Detect which cell encompasses the target text, then output its (x, y) center coordinate. 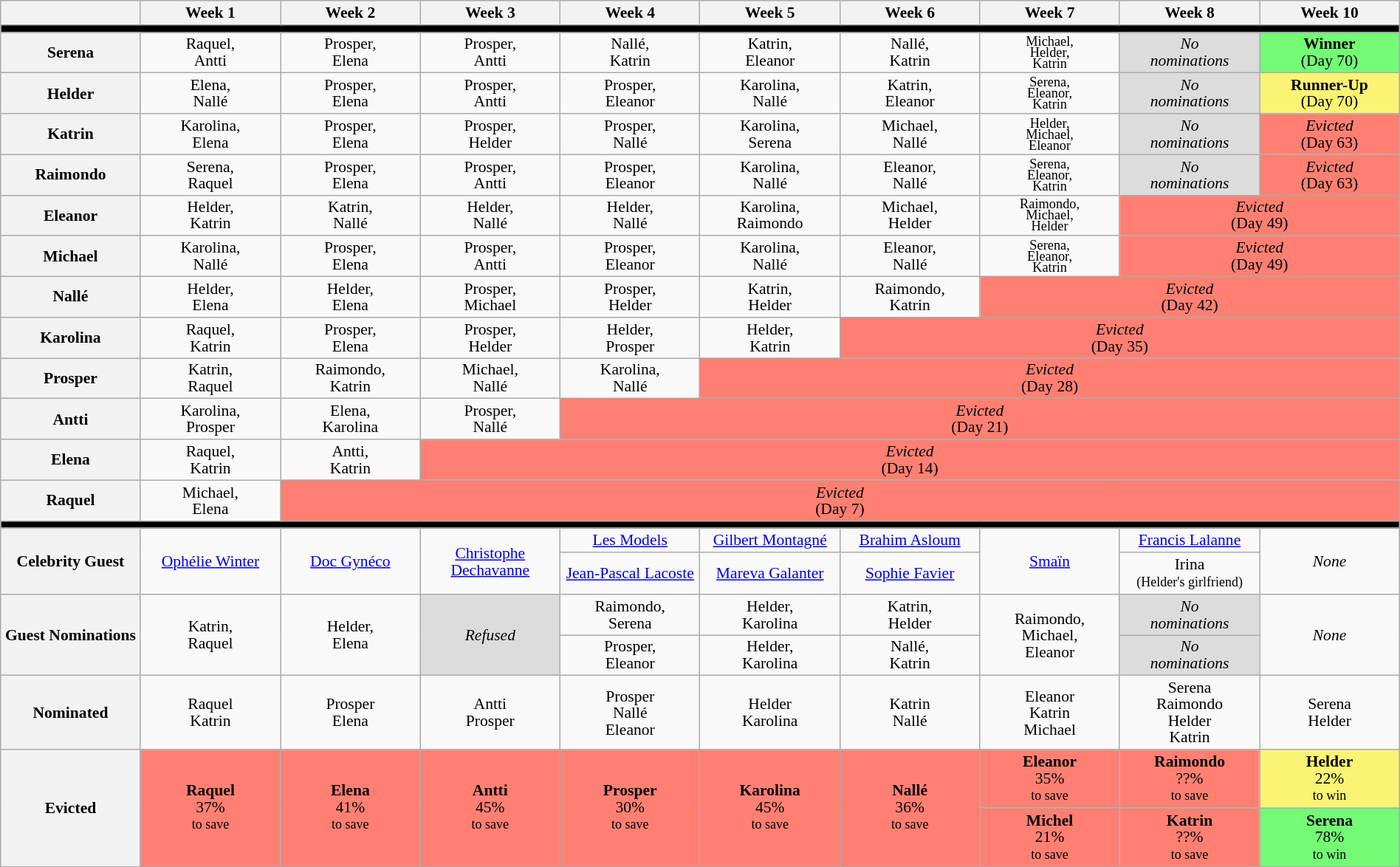
Raquel,Antti (210, 53)
Michael,Helder (910, 216)
Refused (490, 635)
Serena78%to win (1329, 837)
Raimondo??%to save (1189, 778)
Evicted(Day 42) (1190, 297)
Ophélie Winter (210, 561)
Evicted (71, 808)
Prosper30%to save (631, 808)
Serena,Raquel (210, 174)
Winner(Day 70) (1329, 53)
Eleanor35%to save (1050, 778)
Francis Lalanne (1189, 541)
Week 5 (769, 13)
Sophie Favier (910, 573)
Nominated (71, 713)
Helder (71, 93)
Prosper,Michael (490, 297)
Michael (71, 257)
Elena (71, 459)
Week 3 (490, 13)
Celebrity Guest (71, 561)
Guest Nominations (71, 635)
Helder22%to win (1329, 778)
Raquel (71, 501)
Runner-Up(Day 70) (1329, 93)
RaquelKatrin (210, 713)
Smaïn (1050, 561)
HelderKarolina (769, 713)
Karolina,Raimondo (769, 216)
Evicted(Day 14) (910, 459)
Karolina,Serena (769, 134)
Raimondo,Serena (631, 614)
Antti45%to save (490, 808)
SerenaRaimondoHelderKatrin (1189, 713)
Mareva Galanter (769, 573)
Brahim Asloum (910, 541)
Doc Gynéco (350, 561)
Katrin??%to save (1189, 837)
EleanorKatrinMichael (1050, 713)
Michael,Helder,Katrin (1050, 53)
Eleanor (71, 216)
Karolina (71, 338)
Katrin,Nallé (350, 216)
KatrinNallé (910, 713)
Elena,Karolina (350, 419)
Karolina,Elena (210, 134)
Michel21%to save (1050, 837)
Gilbert Montagné (769, 541)
SerenaHelder (1329, 713)
Week 2 (350, 13)
Evicted(Day 35) (1119, 338)
Helder,Prosper (631, 338)
Raimondo (71, 174)
Michael,Elena (210, 501)
Nallé (71, 297)
Antti,Katrin (350, 459)
Serena (71, 53)
Prosper (71, 378)
Elena,Nallé (210, 93)
Week 1 (210, 13)
Evicted(Day 21) (981, 419)
Les Models (631, 541)
Raquel37%to save (210, 808)
Evicted(Day 28) (1050, 378)
Week 10 (1329, 13)
AnttiProsper (490, 713)
Irina(Helder's girlfriend) (1189, 573)
Christophe Dechavanne (490, 561)
Week 8 (1189, 13)
Elena41%to save (350, 808)
ProsperElena (350, 713)
Nallé36%to save (910, 808)
Antti (71, 419)
Helder,Michael,Eleanor (1050, 134)
Evicted(Day 7) (840, 501)
Week 4 (631, 13)
Katrin (71, 134)
Week 7 (1050, 13)
Raimondo,Michael,Helder (1050, 216)
Week 6 (910, 13)
Jean-Pascal Lacoste (631, 573)
Raimondo,Michael,Eleanor (1050, 635)
Karolina,Prosper (210, 419)
ProsperNalléEleanor (631, 713)
Karolina45%to save (769, 808)
